Output the [X, Y] coordinate of the center of the cell containing the given text.  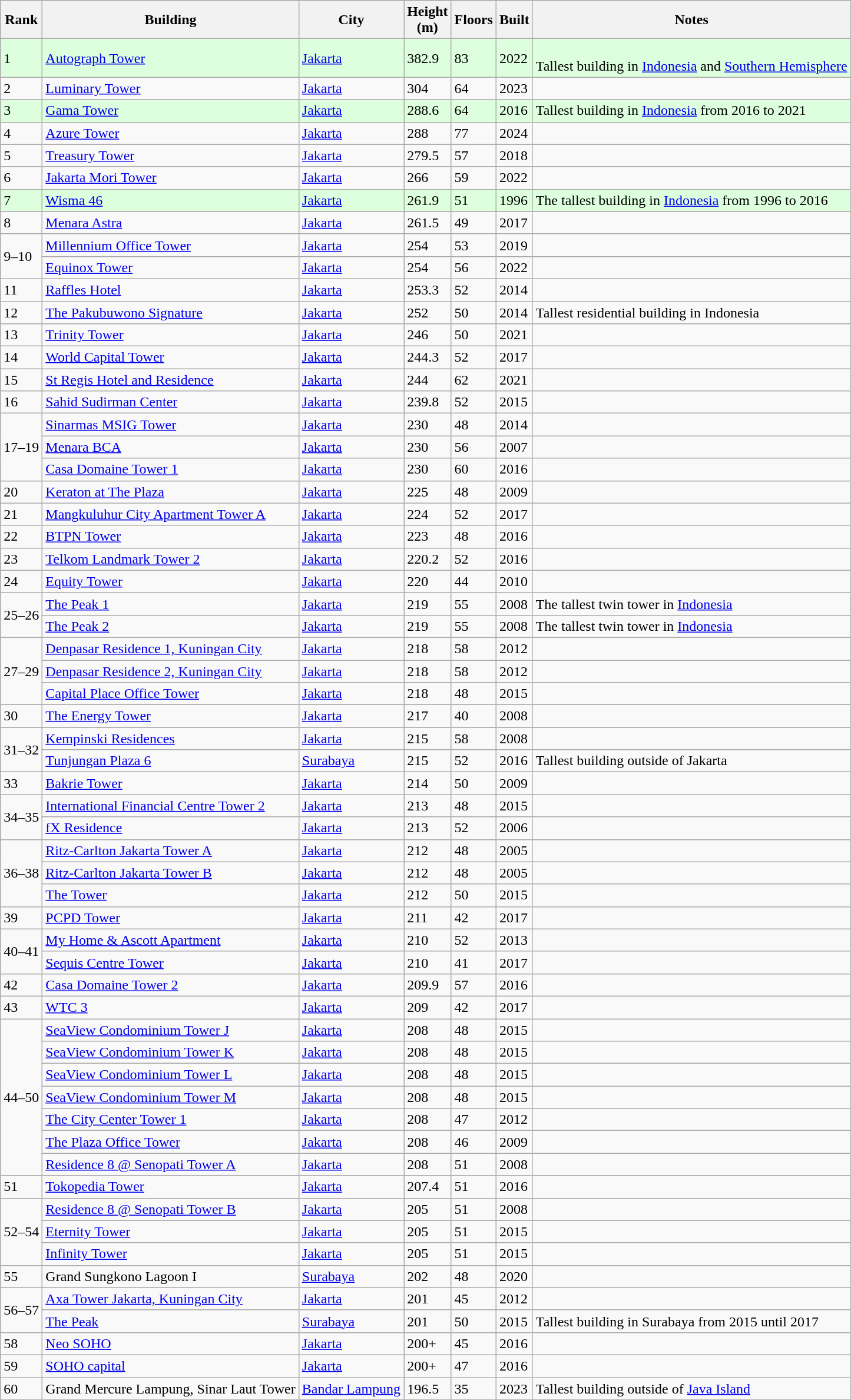
2019 [514, 245]
Bakrie Tower [171, 783]
Equinox Tower [171, 267]
279.5 [428, 155]
211 [428, 918]
The tallest building in Indonesia from 1996 to 2016 [691, 200]
20 [21, 492]
Casa Domaine Tower 2 [171, 985]
62 [473, 380]
46 [473, 1142]
4 [21, 133]
City [351, 20]
Azure Tower [171, 133]
Notes [691, 20]
SeaView Condominium Tower L [171, 1075]
Trinity Tower [171, 335]
SeaView Condominium Tower J [171, 1030]
Kempinski Residences [171, 739]
Rank [21, 20]
23 [21, 559]
35 [473, 1388]
PCPD Tower [171, 918]
8 [21, 223]
214 [428, 783]
The Peak 1 [171, 604]
244.3 [428, 358]
Grand Mercure Lampung, Sinar Laut Tower [171, 1388]
Floors [473, 20]
Built [514, 20]
The Energy Tower [171, 716]
Tallest building outside of Jakarta [691, 761]
Tunjungan Plaza 6 [171, 761]
Neo SOHO [171, 1343]
12 [21, 313]
209.9 [428, 985]
2010 [514, 581]
Tallest building in Indonesia from 2016 to 2021 [691, 111]
Keraton at The Plaza [171, 492]
17–19 [21, 447]
6 [21, 178]
43 [21, 1007]
261.5 [428, 223]
Height(m) [428, 20]
Jakarta Mori Tower [171, 178]
253.3 [428, 290]
34–35 [21, 817]
33 [21, 783]
Residence 8 @ Senopati Tower B [171, 1209]
261.9 [428, 200]
Telkom Landmark Tower 2 [171, 559]
52–54 [21, 1232]
Tallest building in Surabaya from 2015 until 2017 [691, 1321]
Mangkuluhur City Apartment Tower A [171, 514]
Menara BCA [171, 447]
World Capital Tower [171, 358]
Eternity Tower [171, 1232]
Treasury Tower [171, 155]
Raffles Hotel [171, 290]
Equity Tower [171, 581]
39 [21, 918]
2 [21, 88]
9–10 [21, 256]
Residence 8 @ Senopati Tower A [171, 1164]
225 [428, 492]
15 [21, 380]
Ritz-Carlton Jakarta Tower A [171, 850]
224 [428, 514]
16 [21, 402]
Casa Domaine Tower 1 [171, 469]
2020 [514, 1276]
7 [21, 200]
40–41 [21, 951]
Building [171, 20]
382.9 [428, 58]
220.2 [428, 559]
SeaView Condominium Tower M [171, 1097]
Capital Place Office Tower [171, 694]
13 [21, 335]
5 [21, 155]
44 [473, 581]
25–26 [21, 615]
Menara Astra [171, 223]
202 [428, 1276]
217 [428, 716]
196.5 [428, 1388]
The Pakubuwono Signature [171, 313]
Tallest residential building in Indonesia [691, 313]
30 [21, 716]
Tokopedia Tower [171, 1187]
St Regis Hotel and Residence [171, 380]
14 [21, 358]
Axa Tower Jakarta, Kuningan City [171, 1299]
244 [428, 380]
The Peak 2 [171, 626]
2024 [514, 133]
223 [428, 537]
Tallest building in Indonesia and Southern Hemisphere [691, 58]
Bandar Lampung [351, 1388]
44–50 [21, 1097]
Sequis Centre Tower [171, 962]
220 [428, 581]
BTPN Tower [171, 537]
207.4 [428, 1187]
40 [473, 716]
11 [21, 290]
21 [21, 514]
53 [473, 245]
The Tower [171, 895]
Infinity Tower [171, 1254]
41 [473, 962]
Denpasar Residence 1, Kuningan City [171, 648]
22 [21, 537]
77 [473, 133]
3 [21, 111]
Grand Sungkono Lagoon I [171, 1276]
The City Center Tower 1 [171, 1120]
The Plaza Office Tower [171, 1142]
239.8 [428, 402]
Denpasar Residence 2, Kuningan City [171, 671]
Wisma 46 [171, 200]
International Financial Centre Tower 2 [171, 806]
Luminary Tower [171, 88]
2013 [514, 940]
fX Residence [171, 828]
2018 [514, 155]
Tallest building outside of Java Island [691, 1388]
2007 [514, 447]
56–57 [21, 1310]
36–38 [21, 873]
83 [473, 58]
1 [21, 58]
49 [473, 223]
Ritz-Carlton Jakarta Tower B [171, 873]
Sahid Sudirman Center [171, 402]
SOHO capital [171, 1366]
209 [428, 1007]
Autograph Tower [171, 58]
WTC 3 [171, 1007]
304 [428, 88]
288 [428, 133]
The Peak [171, 1321]
266 [428, 178]
24 [21, 581]
2006 [514, 828]
1996 [514, 200]
Gama Tower [171, 111]
246 [428, 335]
288.6 [428, 111]
Millennium Office Tower [171, 245]
My Home & Ascott Apartment [171, 940]
252 [428, 313]
Sinarmas MSIG Tower [171, 425]
27–29 [21, 671]
31–32 [21, 750]
SeaView Condominium Tower K [171, 1053]
